Provide the [X, Y] coordinate of the cell's center where the given text is located.  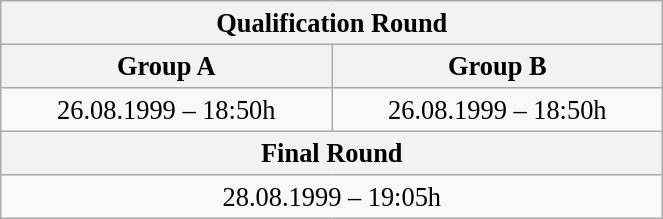
Group B [498, 66]
28.08.1999 – 19:05h [332, 197]
Group A [166, 66]
Final Round [332, 153]
Qualification Round [332, 22]
